Provide the (x, y) coordinate of the cell's center where the given text is located.  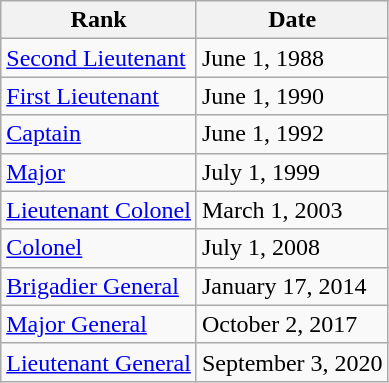
January 17, 2014 (292, 286)
Colonel (99, 248)
July 1, 1999 (292, 172)
Major General (99, 324)
Date (292, 20)
June 1, 1988 (292, 58)
June 1, 1990 (292, 96)
June 1, 1992 (292, 134)
Second Lieutenant (99, 58)
Captain (99, 134)
Brigadier General (99, 286)
Rank (99, 20)
Major (99, 172)
Lieutenant General (99, 362)
Lieutenant Colonel (99, 210)
March 1, 2003 (292, 210)
September 3, 2020 (292, 362)
July 1, 2008 (292, 248)
October 2, 2017 (292, 324)
First Lieutenant (99, 96)
